Locate the cell with the specified text and output its (x, y) center coordinate. 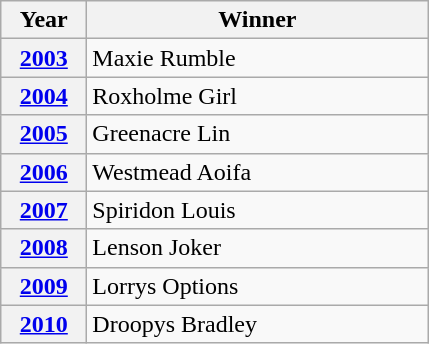
Maxie Rumble (258, 58)
Spiridon Louis (258, 210)
2003 (44, 58)
Droopys Bradley (258, 324)
Greenacre Lin (258, 134)
Westmead Aoifa (258, 172)
Year (44, 20)
2005 (44, 134)
2007 (44, 210)
Lorrys Options (258, 286)
Winner (258, 20)
2004 (44, 96)
Lenson Joker (258, 248)
2006 (44, 172)
2008 (44, 248)
2010 (44, 324)
2009 (44, 286)
Roxholme Girl (258, 96)
